Locate the cell with the specified text and output its (x, y) center coordinate. 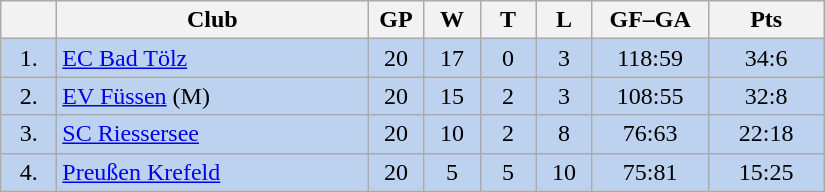
SC Riessersee (212, 134)
4. (29, 172)
15:25 (766, 172)
EC Bad Tölz (212, 58)
GF–GA (650, 20)
34:6 (766, 58)
Club (212, 20)
17 (452, 58)
108:55 (650, 96)
EV Füssen (M) (212, 96)
Preußen Krefeld (212, 172)
Pts (766, 20)
15 (452, 96)
1. (29, 58)
22:18 (766, 134)
32:8 (766, 96)
75:81 (650, 172)
118:59 (650, 58)
T (508, 20)
L (564, 20)
3. (29, 134)
W (452, 20)
GP (396, 20)
0 (508, 58)
76:63 (650, 134)
2. (29, 96)
8 (564, 134)
